Detect which cell encompasses the target text, then output its [x, y] center coordinate. 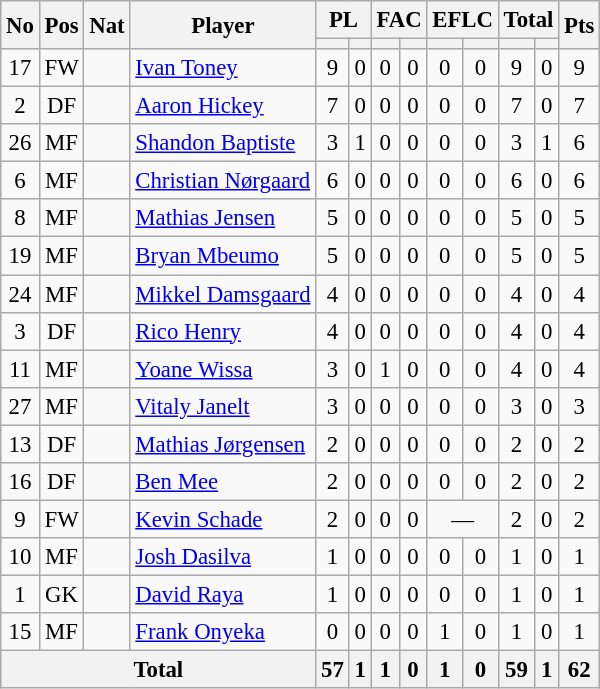
Aaron Hickey [223, 106]
Mikkel Damsgaard [223, 294]
Pts [580, 25]
Rico Henry [223, 331]
Ivan Toney [223, 68]
FAC [399, 20]
11 [20, 369]
Yoane Wissa [223, 369]
19 [20, 256]
EFLC [462, 20]
Josh Dasilva [223, 557]
62 [580, 670]
15 [20, 632]
57 [332, 670]
24 [20, 294]
Bryan Mbeumo [223, 256]
26 [20, 143]
Ben Mee [223, 482]
No [20, 25]
Nat [107, 25]
Pos [62, 25]
13 [20, 444]
27 [20, 406]
GK [62, 594]
PL [344, 20]
16 [20, 482]
Mathias Jensen [223, 219]
10 [20, 557]
Vitaly Janelt [223, 406]
17 [20, 68]
59 [516, 670]
― [462, 519]
Player [223, 25]
Kevin Schade [223, 519]
Christian Nørgaard [223, 181]
Mathias Jørgensen [223, 444]
David Raya [223, 594]
8 [20, 219]
Frank Onyeka [223, 632]
Shandon Baptiste [223, 143]
